Find where the given text appears and provide that cell's center as (X, Y) coordinate. 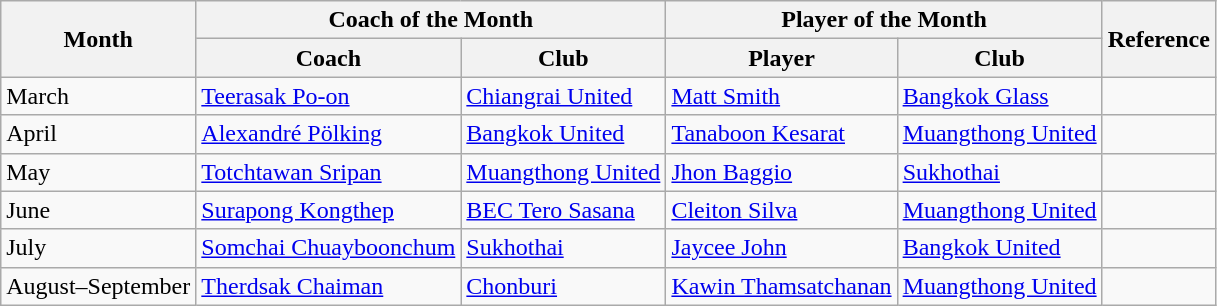
Reference (1158, 39)
June (98, 210)
Jhon Baggio (782, 172)
April (98, 134)
Jaycee John (782, 248)
Chiangrai United (564, 96)
Bangkok Glass (1000, 96)
Player of the Month (884, 20)
March (98, 96)
May (98, 172)
Cleiton Silva (782, 210)
Chonburi (564, 286)
Therdsak Chaiman (328, 286)
Kawin Thamsatchanan (782, 286)
Surapong Kongthep (328, 210)
Month (98, 39)
Player (782, 58)
Somchai Chuayboonchum (328, 248)
Tanaboon Kesarat (782, 134)
Teerasak Po-on (328, 96)
Matt Smith (782, 96)
August–September (98, 286)
Coach of the Month (431, 20)
BEC Tero Sasana (564, 210)
Coach (328, 58)
Alexandré Pölking (328, 134)
July (98, 248)
Totchtawan Sripan (328, 172)
